Pinpoint the cell where the given text exists, returning its (X, Y) midpoint coordinate. 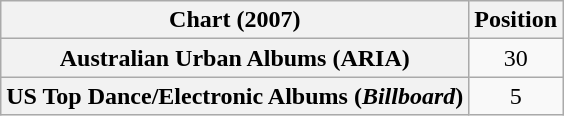
Position (516, 20)
Australian Urban Albums (ARIA) (235, 58)
Chart (2007) (235, 20)
30 (516, 58)
US Top Dance/Electronic Albums (Billboard) (235, 96)
5 (516, 96)
